Return the (x, y) coordinate for the center point of the cell that contains the specified text.  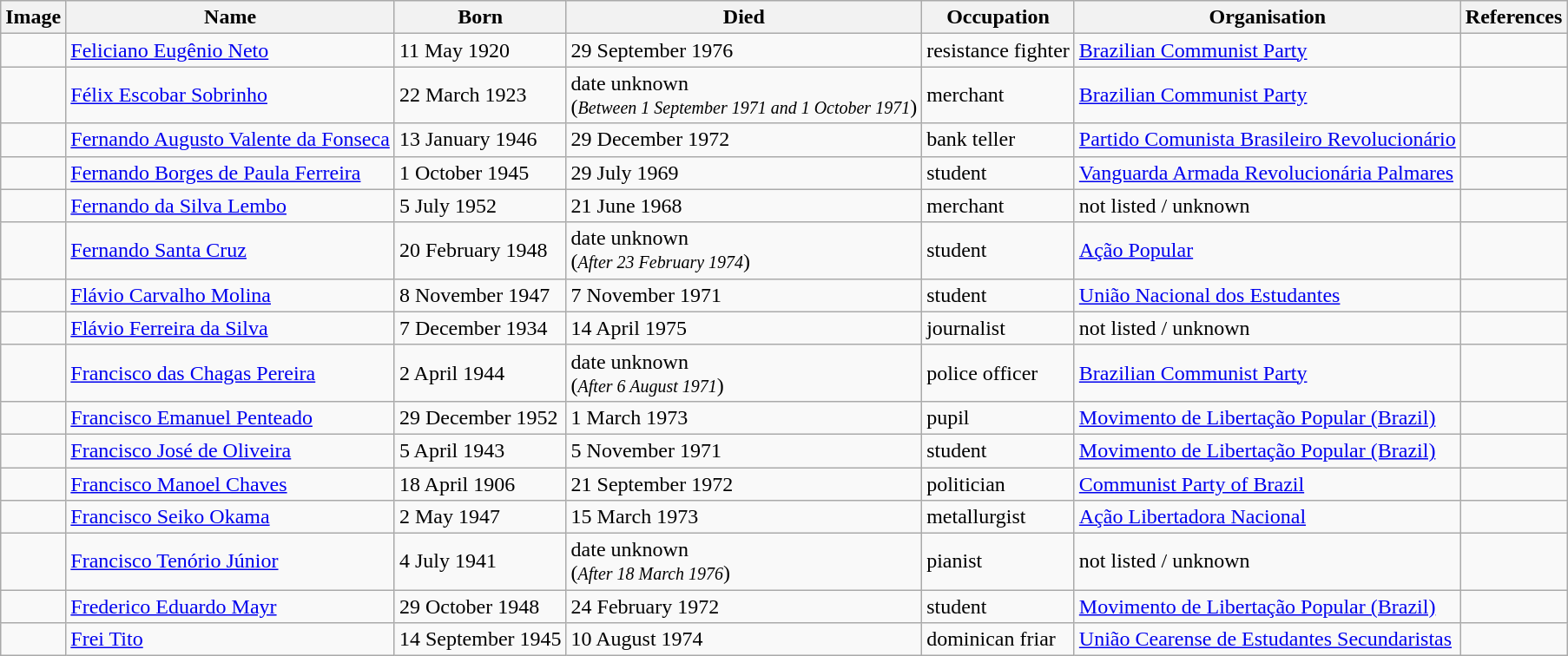
14 April 1975 (744, 328)
Frederico Eduardo Mayr (231, 607)
Francisco Seiko Okama (231, 517)
5 November 1971 (744, 450)
Flávio Ferreira da Silva (231, 328)
Vanguarda Armada Revolucionária Palmares (1268, 173)
bank teller (998, 140)
Francisco Tenório Júnior (231, 562)
29 July 1969 (744, 173)
Francisco José de Oliveira (231, 450)
Died (744, 17)
metallurgist (998, 517)
Francisco Manoel Chaves (231, 483)
pupil (998, 417)
pianist (998, 562)
Ação Popular (1268, 250)
2 April 1944 (480, 373)
29 December 1972 (744, 140)
29 September 1976 (744, 50)
Fernando Borges de Paula Ferreira (231, 173)
13 January 1946 (480, 140)
29 October 1948 (480, 607)
22 March 1923 (480, 95)
7 December 1934 (480, 328)
5 July 1952 (480, 206)
Image (33, 17)
10 August 1974 (744, 640)
Organisation (1268, 17)
1 March 1973 (744, 417)
Fernando Santa Cruz (231, 250)
4 July 1941 (480, 562)
Francisco das Chagas Pereira (231, 373)
Feliciano Eugênio Neto (231, 50)
Communist Party of Brazil (1268, 483)
Fernando da Silva Lembo (231, 206)
21 September 1972 (744, 483)
5 April 1943 (480, 450)
15 March 1973 (744, 517)
dominican friar (998, 640)
Born (480, 17)
Flávio Carvalho Molina (231, 295)
date unknown(Between 1 September 1971 and 1 October 1971) (744, 95)
20 February 1948 (480, 250)
29 December 1952 (480, 417)
police officer (998, 373)
date unknown(After 18 March 1976) (744, 562)
21 June 1968 (744, 206)
journalist (998, 328)
resistance fighter (998, 50)
11 May 1920 (480, 50)
Ação Libertadora Nacional (1268, 517)
Frei Tito (231, 640)
União Nacional dos Estudantes (1268, 295)
References (1514, 17)
União Cearense de Estudantes Secundaristas (1268, 640)
2 May 1947 (480, 517)
1 October 1945 (480, 173)
Name (231, 17)
Occupation (998, 17)
24 February 1972 (744, 607)
Fernando Augusto Valente da Fonseca (231, 140)
Félix Escobar Sobrinho (231, 95)
Francisco Emanuel Penteado (231, 417)
8 November 1947 (480, 295)
date unknown(After 6 August 1971) (744, 373)
date unknown(After 23 February 1974) (744, 250)
14 September 1945 (480, 640)
Partido Comunista Brasileiro Revolucionário (1268, 140)
7 November 1971 (744, 295)
politician (998, 483)
18 April 1906 (480, 483)
